For the text-containing cell, return its midpoint in (X, Y) coordinate format. 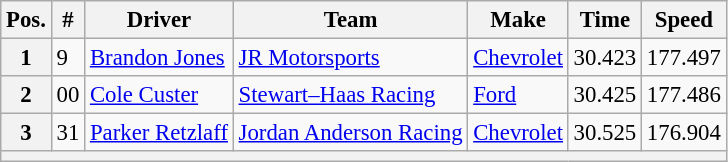
Make (518, 20)
176.904 (684, 133)
# (68, 20)
Ford (518, 95)
177.497 (684, 58)
31 (68, 133)
30.425 (604, 95)
9 (68, 58)
1 (26, 58)
30.525 (604, 133)
00 (68, 95)
Time (604, 20)
3 (26, 133)
Team (350, 20)
JR Motorsports (350, 58)
Jordan Anderson Racing (350, 133)
Stewart–Haas Racing (350, 95)
2 (26, 95)
177.486 (684, 95)
Cole Custer (160, 95)
30.423 (604, 58)
Brandon Jones (160, 58)
Speed (684, 20)
Pos. (26, 20)
Parker Retzlaff (160, 133)
Driver (160, 20)
